Capture the cell that displays the provided text and extract its (X, Y) central coordinate. 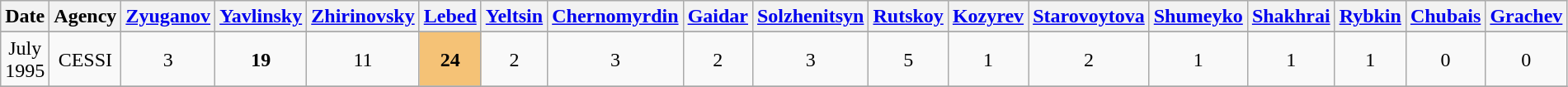
Rybkin (1370, 17)
Chernomyrdin (615, 17)
Rutskoy (908, 17)
Solzhenitsyn (810, 17)
Zyuganov (168, 17)
11 (363, 60)
July 1995 (25, 60)
Date (25, 17)
Shumeyko (1198, 17)
Shakhrai (1291, 17)
CESSI (86, 60)
Chubais (1445, 17)
24 (450, 60)
Starovoytova (1089, 17)
5 (908, 60)
Yavlinsky (261, 17)
Lebed (450, 17)
Agency (86, 17)
Yeltsin (514, 17)
Kozyrev (988, 17)
Grachev (1526, 17)
Gaidar (718, 17)
Zhirinovsky (363, 17)
19 (261, 60)
